Pinpoint the cell where the given text exists, returning its (x, y) midpoint coordinate. 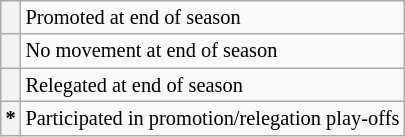
Relegated at end of season (213, 85)
No movement at end of season (213, 51)
Promoted at end of season (213, 17)
Participated in promotion/relegation play-offs (213, 118)
* (11, 118)
